Capture the cell that displays the provided text and extract its [x, y] central coordinate. 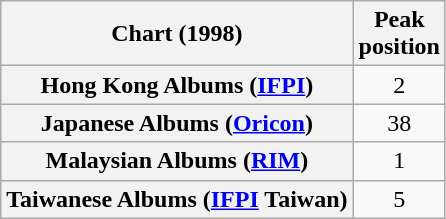
Hong Kong Albums (IFPI) [177, 85]
Taiwanese Albums (IFPI Taiwan) [177, 199]
1 [399, 161]
Chart (1998) [177, 34]
Japanese Albums (Oricon) [177, 123]
5 [399, 199]
Malaysian Albums (RIM) [177, 161]
38 [399, 123]
Peakposition [399, 34]
2 [399, 85]
